Search for the cell housing the specified text and yield its [X, Y] center coordinate. 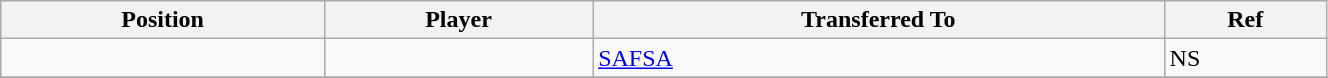
Transferred To [878, 20]
NS [1245, 58]
SAFSA [878, 58]
Position [163, 20]
Player [458, 20]
Ref [1245, 20]
